Pinpoint the cell where the given text exists, returning its (x, y) midpoint coordinate. 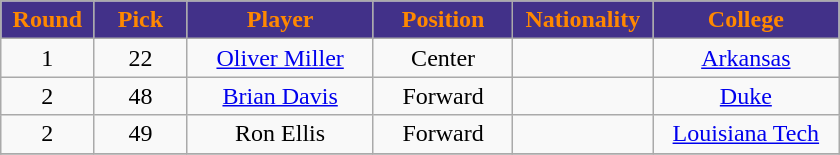
1 (48, 58)
48 (140, 96)
Duke (746, 96)
Pick (140, 20)
22 (140, 58)
49 (140, 134)
Brian Davis (280, 96)
Ron Ellis (280, 134)
Oliver Miller (280, 58)
Round (48, 20)
Arkansas (746, 58)
Player (280, 20)
College (746, 20)
Louisiana Tech (746, 134)
Position (443, 20)
Center (443, 58)
Nationality (583, 20)
